Search for the cell housing the specified text and yield its [X, Y] center coordinate. 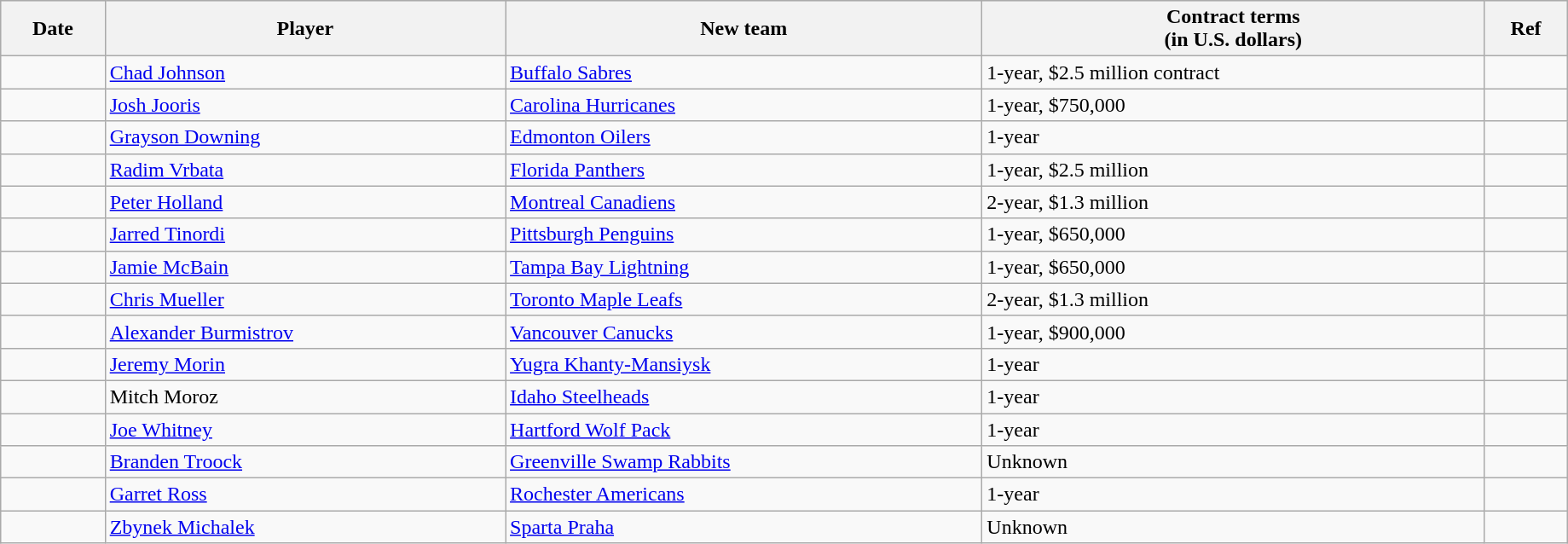
Jamie McBain [305, 267]
1-year, $900,000 [1233, 332]
Pittsburgh Penguins [743, 234]
New team [743, 29]
Florida Panthers [743, 170]
Yugra Khanty-Mansiysk [743, 364]
Branden Troock [305, 462]
1-year, $750,000 [1233, 105]
Tampa Bay Lightning [743, 267]
Contract terms(in U.S. dollars) [1233, 29]
Vancouver Canucks [743, 332]
Date [53, 29]
Toronto Maple Leafs [743, 299]
Ref [1526, 29]
1-year, $2.5 million contract [1233, 72]
Sparta Praha [743, 527]
Greenville Swamp Rabbits [743, 462]
Mitch Moroz [305, 396]
Alexander Burmistrov [305, 332]
Josh Jooris [305, 105]
Buffalo Sabres [743, 72]
Chad Johnson [305, 72]
Jeremy Morin [305, 364]
Grayson Downing [305, 137]
Rochester Americans [743, 495]
Garret Ross [305, 495]
Peter Holland [305, 202]
Radim Vrbata [305, 170]
Chris Mueller [305, 299]
Edmonton Oilers [743, 137]
Player [305, 29]
Montreal Canadiens [743, 202]
1-year, $2.5 million [1233, 170]
Joe Whitney [305, 429]
Jarred Tinordi [305, 234]
Carolina Hurricanes [743, 105]
Zbynek Michalek [305, 527]
Hartford Wolf Pack [743, 429]
Idaho Steelheads [743, 396]
